Extract the [X, Y] coordinate from the center of the cell holding the provided text.  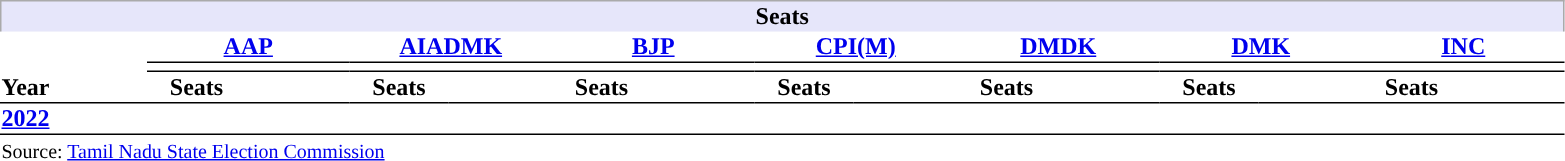
Year [74, 68]
2022 [74, 119]
DMDK [1058, 48]
CPI(M) [855, 48]
AIADMK [451, 48]
AAP [248, 48]
DMK [1261, 48]
BJP [653, 48]
INC [1463, 48]
